Provide the (X, Y) coordinate of the cell's center where the given text is located.  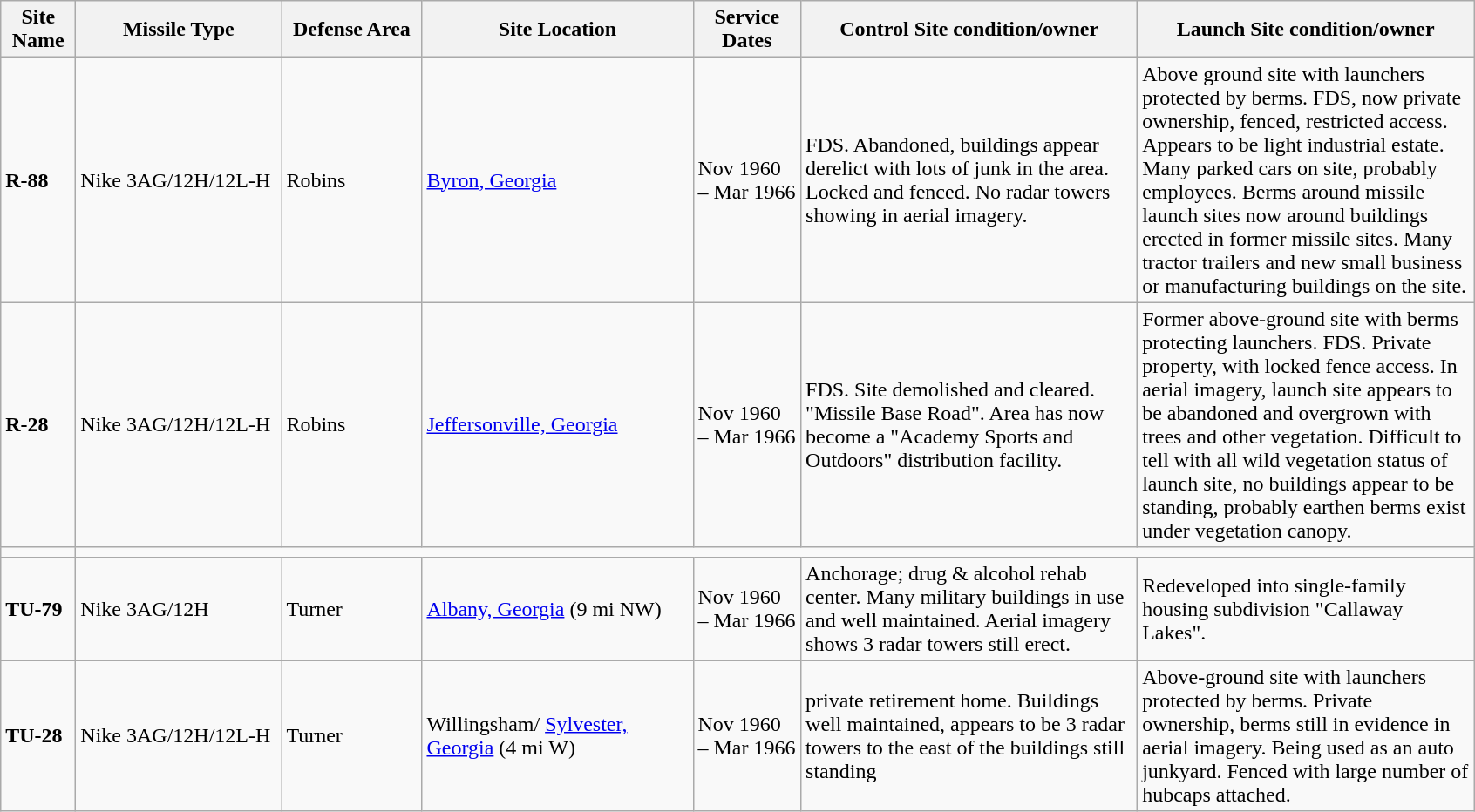
Albany, Georgia (9 mi NW) (558, 608)
Willingsham/ Sylvester, Georgia (4 mi W) (558, 735)
Redeveloped into single-family housing subdivision "Callaway Lakes". (1306, 608)
Control Site condition/owner (969, 30)
R-88 (38, 179)
private retirement home. Buildings well maintained, appears to be 3 radar towers to the east of the buildings still standing (969, 735)
Missile Type (179, 30)
Nike 3AG/12H (179, 608)
TU-79 (38, 608)
R-28 (38, 425)
Site Name (38, 30)
Launch Site condition/owner (1306, 30)
FDS. Site demolished and cleared. "Missile Base Road". Area has now become a "Academy Sports and Outdoors" distribution facility. (969, 425)
Site Location (558, 30)
Service Dates (747, 30)
Anchorage; drug & alcohol rehab center. Many military buildings in use and well maintained. Aerial imagery shows 3 radar towers still erect. (969, 608)
TU-28 (38, 735)
FDS. Abandoned, buildings appear derelict with lots of junk in the area. Locked and fenced. No radar towers showing in aerial imagery. (969, 179)
Jeffersonville, Georgia (558, 425)
Byron, Georgia (558, 179)
Defense Area (352, 30)
